Scan for the cell matching the given text and deliver its [x, y] coordinate at center. 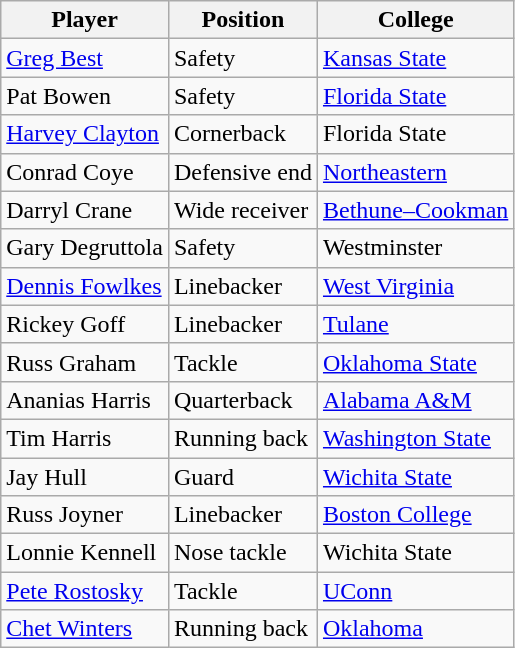
Boston College [415, 515]
Nose tackle [242, 553]
Tim Harris [85, 438]
Russ Graham [85, 362]
Alabama A&M [415, 400]
Wide receiver [242, 210]
Quarterback [242, 400]
Bethune–Cookman [415, 210]
Greg Best [85, 58]
Russ Joyner [85, 515]
UConn [415, 591]
College [415, 20]
Washington State [415, 438]
Ananias Harris [85, 400]
Guard [242, 477]
Oklahoma [415, 629]
Cornerback [242, 134]
Westminster [415, 248]
West Virginia [415, 286]
Chet Winters [85, 629]
Player [85, 20]
Dennis Fowlkes [85, 286]
Conrad Coye [85, 172]
Position [242, 20]
Northeastern [415, 172]
Darryl Crane [85, 210]
Tulane [415, 324]
Oklahoma State [415, 362]
Kansas State [415, 58]
Rickey Goff [85, 324]
Harvey Clayton [85, 134]
Defensive end [242, 172]
Lonnie Kennell [85, 553]
Pat Bowen [85, 96]
Jay Hull [85, 477]
Gary Degruttola [85, 248]
Pete Rostosky [85, 591]
